Pinpoint the cell where the given text exists, returning its [x, y] midpoint coordinate. 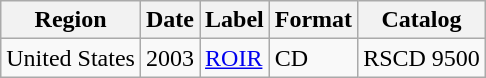
RSCD 9500 [422, 58]
United States [71, 58]
Region [71, 20]
Catalog [422, 20]
Format [313, 20]
ROIR [235, 58]
Label [235, 20]
CD [313, 58]
2003 [170, 58]
Date [170, 20]
